From the cell containing the given text, extract its center point as (x, y) coordinate. 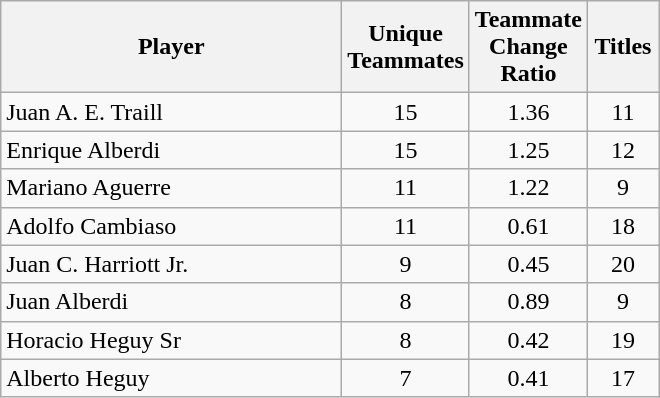
Enrique Alberdi (172, 150)
Alberto Heguy (172, 378)
Unique Teammates (406, 47)
17 (622, 378)
Juan Alberdi (172, 302)
12 (622, 150)
Horacio Heguy Sr (172, 340)
Titles (622, 47)
0.89 (528, 302)
0.41 (528, 378)
0.45 (528, 264)
0.42 (528, 340)
Adolfo Cambiaso (172, 226)
20 (622, 264)
1.36 (528, 112)
19 (622, 340)
Juan C. Harriott Jr. (172, 264)
18 (622, 226)
Player (172, 47)
1.22 (528, 188)
0.61 (528, 226)
Mariano Aguerre (172, 188)
Teammate Change Ratio (528, 47)
1.25 (528, 150)
7 (406, 378)
Juan A. E. Traill (172, 112)
